Extract the (X, Y) coordinate from the center of the cell holding the provided text.  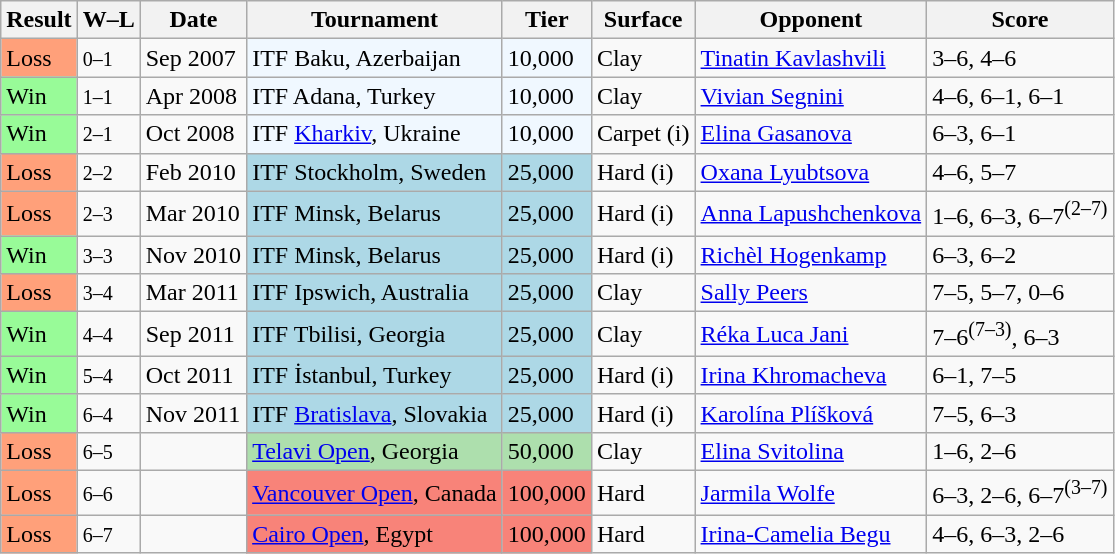
2–3 (108, 214)
Apr 2008 (193, 96)
4–4 (108, 334)
Oxana Lyubtsova (811, 172)
Score (1020, 20)
6–4 (108, 413)
Tinatin Kavlashvili (811, 58)
3–6, 4–6 (1020, 58)
Telavi Open, Georgia (375, 451)
Anna Lapushchenkova (811, 214)
7–6(7–3), 6–3 (1020, 334)
ITF Baku, Azerbaijan (375, 58)
3–3 (108, 255)
Sep 2007 (193, 58)
2–1 (108, 134)
4–6, 6–1, 6–1 (1020, 96)
6–5 (108, 451)
Nov 2011 (193, 413)
Réka Luca Jani (811, 334)
4–6, 6–3, 2–6 (1020, 534)
6–7 (108, 534)
1–6, 2–6 (1020, 451)
7–5, 5–7, 0–6 (1020, 293)
Sep 2011 (193, 334)
6–1, 7–5 (1020, 375)
ITF Adana, Turkey (375, 96)
6–6 (108, 492)
ITF Tbilisi, Georgia (375, 334)
6–3, 6–1 (1020, 134)
ITF İstanbul, Turkey (375, 375)
2–2 (108, 172)
ITF Kharkiv, Ukraine (375, 134)
Carpet (i) (643, 134)
4–6, 5–7 (1020, 172)
50,000 (546, 451)
0–1 (108, 58)
1–1 (108, 96)
Nov 2010 (193, 255)
Richèl Hogenkamp (811, 255)
Elina Gasanova (811, 134)
Mar 2011 (193, 293)
Feb 2010 (193, 172)
Karolína Plíšková (811, 413)
Cairo Open, Egypt (375, 534)
Oct 2008 (193, 134)
Vivian Segnini (811, 96)
7–5, 6–3 (1020, 413)
Date (193, 20)
1–6, 6–3, 6–7(2–7) (1020, 214)
ITF Bratislava, Slovakia (375, 413)
Vancouver Open, Canada (375, 492)
Elina Svitolina (811, 451)
Sally Peers (811, 293)
ITF Ipswich, Australia (375, 293)
Tier (546, 20)
Oct 2011 (193, 375)
3–4 (108, 293)
ITF Stockholm, Sweden (375, 172)
Tournament (375, 20)
Opponent (811, 20)
Result (39, 20)
Irina-Camelia Begu (811, 534)
Irina Khromacheva (811, 375)
5–4 (108, 375)
Jarmila Wolfe (811, 492)
Mar 2010 (193, 214)
6–3, 2–6, 6–7(3–7) (1020, 492)
6–3, 6–2 (1020, 255)
Surface (643, 20)
W–L (108, 20)
